Return the [x, y] coordinate for the center point of the cell that contains the specified text.  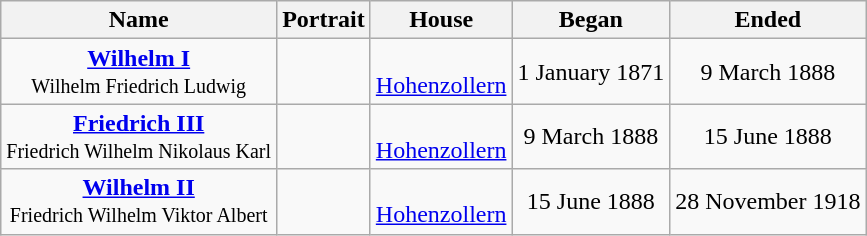
Began [591, 20]
Portrait [324, 20]
House [441, 20]
1 January 1871 [591, 72]
28 November 1918 [768, 202]
Wilhelm IWilhelm Friedrich Ludwig [139, 72]
Friedrich IIIFriedrich Wilhelm Nikolaus Karl [139, 136]
Ended [768, 20]
Name [139, 20]
Wilhelm IIFriedrich Wilhelm Viktor Albert [139, 202]
